Capture the cell that displays the provided text and extract its [X, Y] central coordinate. 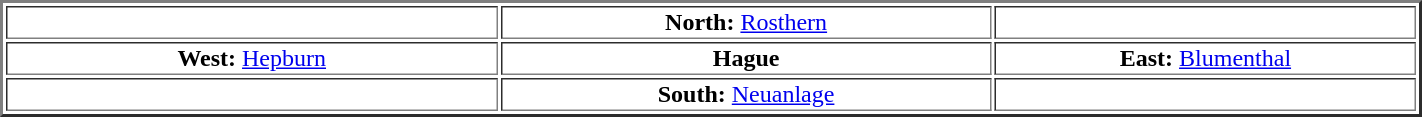
East: Blumenthal [1206, 58]
West: Hepburn [252, 58]
South: Neuanlage [746, 94]
North: Rosthern [746, 22]
Hague [746, 58]
